Identify which cell holds the provided text, then report its [x, y] central coordinate. 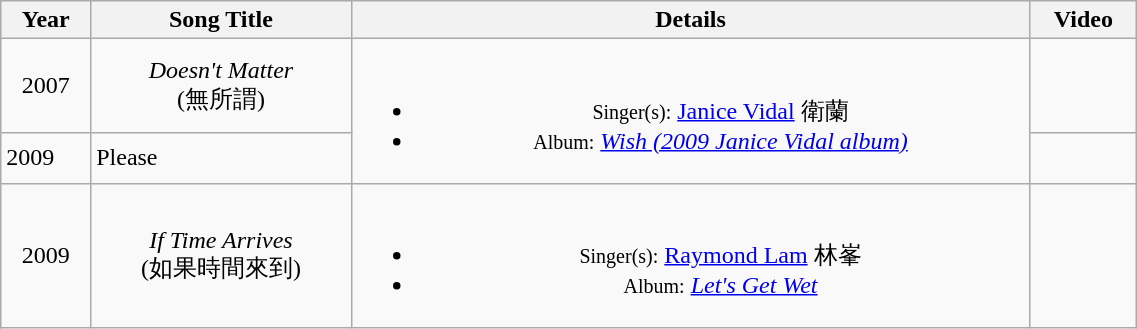
Singer(s): Raymond Lam 林峯Album: Let's Get Wet [690, 256]
Details [690, 20]
Singer(s): Janice Vidal 衛蘭Album: Wish (2009 Janice Vidal album) [690, 112]
Doesn't Matter(無所謂) [221, 86]
2007 [46, 86]
Video [1084, 20]
Song Title [221, 20]
Year [46, 20]
If Time Arrives(如果時間來到) [221, 256]
Please [221, 158]
